Scan for the cell matching the given text and deliver its (X, Y) coordinate at center. 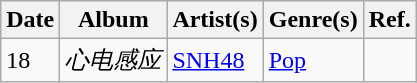
Album (114, 20)
Pop (313, 60)
Genre(s) (313, 20)
心电感应 (114, 60)
Ref. (390, 20)
Artist(s) (215, 20)
18 (30, 60)
Date (30, 20)
SNH48 (215, 60)
